Provide the [x, y] coordinate of the cell's center where the given text is located.  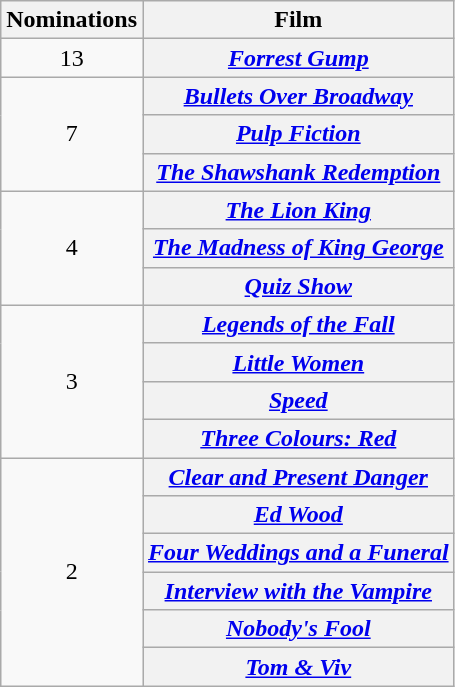
Forrest Gump [298, 58]
Nominations [72, 20]
Little Women [298, 362]
Pulp Fiction [298, 134]
2 [72, 572]
The Madness of King George [298, 248]
Three Colours: Red [298, 438]
Nobody's Fool [298, 629]
Legends of the Fall [298, 324]
Film [298, 20]
Tom & Viv [298, 667]
Bullets Over Broadway [298, 96]
3 [72, 381]
Ed Wood [298, 515]
The Shawshank Redemption [298, 172]
Quiz Show [298, 286]
Four Weddings and a Funeral [298, 553]
13 [72, 58]
Interview with the Vampire [298, 591]
The Lion King [298, 210]
Speed [298, 400]
7 [72, 134]
Clear and Present Danger [298, 477]
4 [72, 248]
